Detect which cell encompasses the target text, then output its (X, Y) center coordinate. 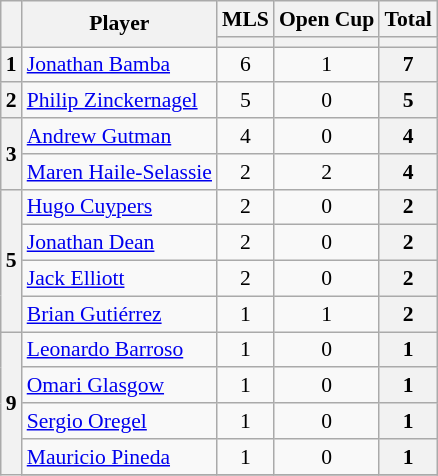
Jonathan Dean (120, 243)
Mauricio Pineda (120, 457)
6 (246, 65)
MLS (246, 19)
Andrew Gutman (120, 136)
Total (408, 19)
Sergio Oregel (120, 421)
9 (12, 403)
Philip Zinckernagel (120, 101)
Jack Elliott (120, 279)
Omari Glasgow (120, 386)
Hugo Cuypers (120, 207)
3 (12, 154)
Open Cup (327, 19)
Brian Gutiérrez (120, 314)
7 (408, 65)
Leonardo Barroso (120, 350)
Maren Haile-Selassie (120, 172)
Player (120, 24)
Jonathan Bamba (120, 65)
